Extract the (X, Y) coordinate from the center of the cell holding the provided text.  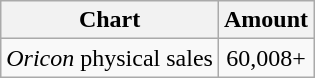
Amount (266, 20)
Oricon physical sales (110, 58)
Chart (110, 20)
60,008+ (266, 58)
